Return (X, Y) of the center of cell containing provided text 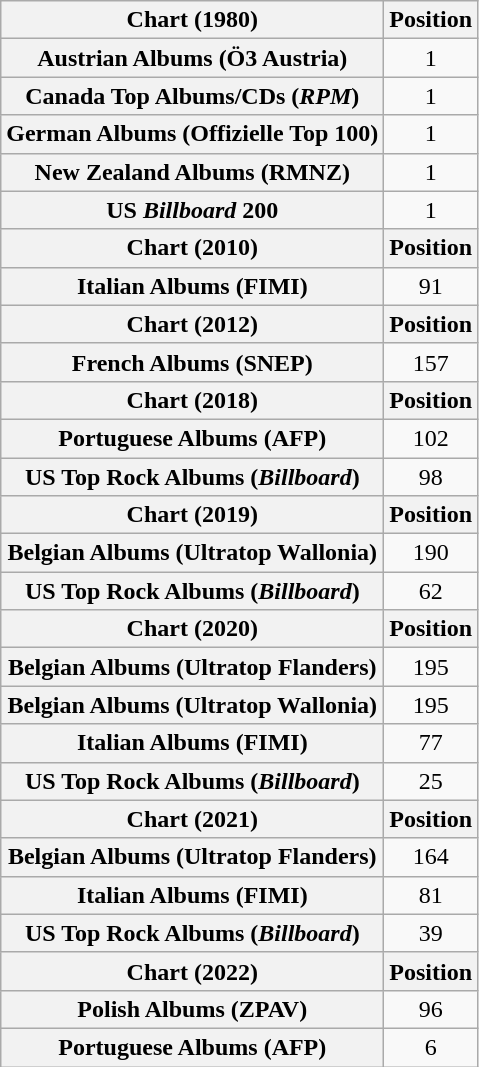
102 (431, 438)
62 (431, 591)
91 (431, 286)
Chart (2010) (192, 248)
Chart (2019) (192, 515)
Chart (1980) (192, 20)
French Albums (SNEP) (192, 362)
Polish Albums (ZPAV) (192, 1009)
25 (431, 781)
157 (431, 362)
Chart (2022) (192, 971)
96 (431, 1009)
Canada Top Albums/CDs (RPM) (192, 96)
Chart (2018) (192, 400)
164 (431, 857)
6 (431, 1047)
190 (431, 553)
New Zealand Albums (RMNZ) (192, 172)
Chart (2020) (192, 629)
77 (431, 743)
US Billboard 200 (192, 210)
Austrian Albums (Ö3 Austria) (192, 58)
39 (431, 933)
German Albums (Offizielle Top 100) (192, 134)
Chart (2021) (192, 819)
98 (431, 477)
Chart (2012) (192, 324)
81 (431, 895)
